Locate the cell with the specified text and output its (X, Y) center coordinate. 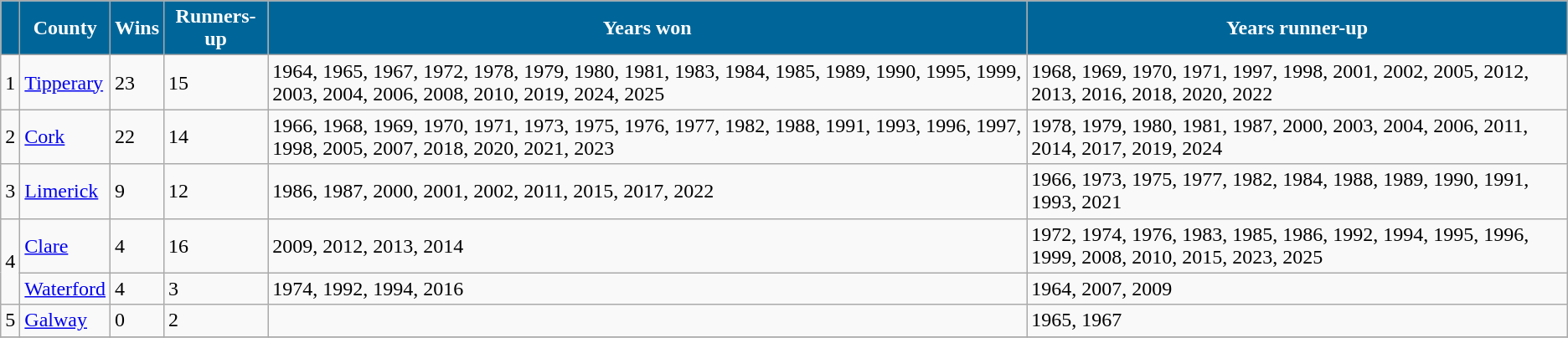
23 (137, 82)
16 (216, 246)
County (65, 28)
2009, 2012, 2013, 2014 (647, 246)
Clare (65, 246)
Tipperary (65, 82)
1986, 1987, 2000, 2001, 2002, 2011, 2015, 2017, 2022 (647, 191)
22 (137, 137)
1966, 1968, 1969, 1970, 1971, 1973, 1975, 1976, 1977, 1982, 1988, 1991, 1993, 1996, 1997, 1998, 2005, 2007, 2018, 2020, 2021, 2023 (647, 137)
12 (216, 191)
1978, 1979, 1980, 1981, 1987, 2000, 2003, 2004, 2006, 2011, 2014, 2017, 2019, 2024 (1297, 137)
Years won (647, 28)
Wins (137, 28)
1974, 1992, 1994, 2016 (647, 289)
1972, 1974, 1976, 1983, 1985, 1986, 1992, 1994, 1995, 1996, 1999, 2008, 2010, 2015, 2023, 2025 (1297, 246)
9 (137, 191)
1968, 1969, 1970, 1971, 1997, 1998, 2001, 2002, 2005, 2012, 2013, 2016, 2018, 2020, 2022 (1297, 82)
1964, 1965, 1967, 1972, 1978, 1979, 1980, 1981, 1983, 1984, 1985, 1989, 1990, 1995, 1999, 2003, 2004, 2006, 2008, 2010, 2019, 2024, 2025 (647, 82)
0 (137, 320)
5 (10, 320)
15 (216, 82)
Years runner-up (1297, 28)
Waterford (65, 289)
1964, 2007, 2009 (1297, 289)
Runners-up (216, 28)
14 (216, 137)
1966, 1973, 1975, 1977, 1982, 1984, 1988, 1989, 1990, 1991, 1993, 2021 (1297, 191)
1 (10, 82)
Galway (65, 320)
Limerick (65, 191)
1965, 1967 (1297, 320)
Cork (65, 137)
